Pinpoint the cell where the given text exists, returning its [x, y] midpoint coordinate. 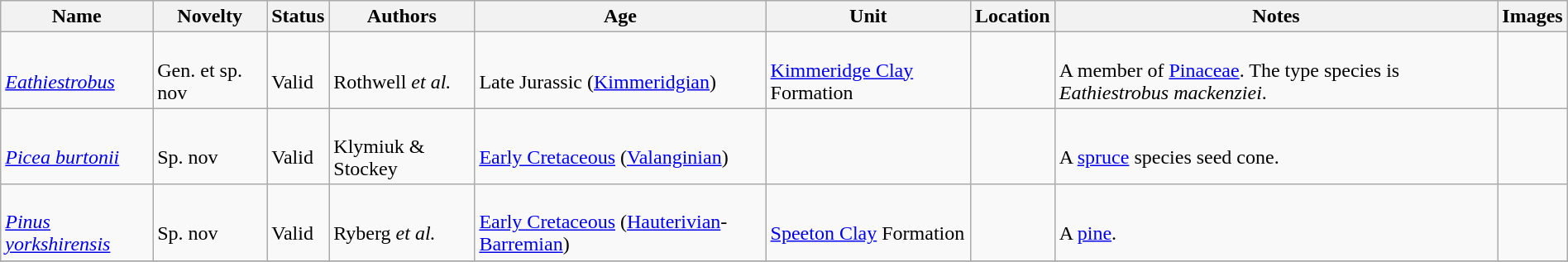
Notes [1276, 17]
Gen. et sp. nov [210, 70]
Picea burtonii [77, 146]
A pine. [1276, 222]
Location [1012, 17]
Early Cretaceous (Valanginian) [620, 146]
Speeton Clay Formation [868, 222]
Pinus yorkshirensis [77, 222]
Authors [402, 17]
Images [1532, 17]
Status [298, 17]
Eathiestrobus [77, 70]
Age [620, 17]
Kimmeridge Clay Formation [868, 70]
A member of Pinaceae. The type species is Eathiestrobus mackenziei. [1276, 70]
Name [77, 17]
Late Jurassic (Kimmeridgian) [620, 70]
Early Cretaceous (Hauterivian-Barremian) [620, 222]
Novelty [210, 17]
Ryberg et al. [402, 222]
Klymiuk & Stockey [402, 146]
Unit [868, 17]
Rothwell et al. [402, 70]
A spruce species seed cone. [1276, 146]
